Return (x, y) of the center of cell containing provided text 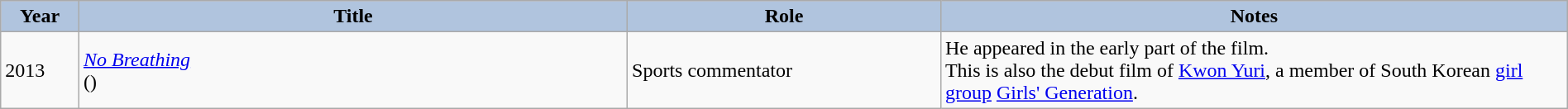
2013 (40, 70)
Title (352, 17)
He appeared in the early part of the film.This is also the debut film of Kwon Yuri, a member of South Korean girl group Girls' Generation. (1254, 70)
No Breathing() (352, 70)
Year (40, 17)
Sports commentator (784, 70)
Notes (1254, 17)
Role (784, 17)
